Provide the [x, y] coordinate of the cell's center where the given text is located.  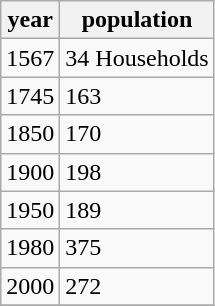
1900 [30, 172]
1745 [30, 96]
375 [137, 248]
272 [137, 286]
1980 [30, 248]
198 [137, 172]
1850 [30, 134]
189 [137, 210]
year [30, 20]
2000 [30, 286]
1567 [30, 58]
170 [137, 134]
163 [137, 96]
population [137, 20]
34 Households [137, 58]
1950 [30, 210]
